Locate the cell with the specified text and output its (X, Y) center coordinate. 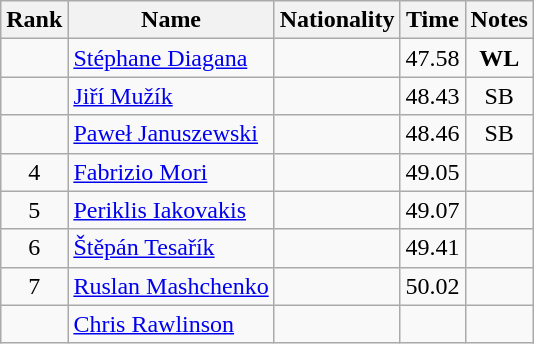
48.46 (432, 134)
47.58 (432, 58)
Time (432, 20)
Paweł Januszewski (171, 134)
49.07 (432, 210)
49.05 (432, 172)
50.02 (432, 286)
WL (499, 58)
48.43 (432, 96)
Notes (499, 20)
Stéphane Diagana (171, 58)
Periklis Iakovakis (171, 210)
49.41 (432, 248)
7 (34, 286)
Nationality (337, 20)
Rank (34, 20)
5 (34, 210)
4 (34, 172)
Ruslan Mashchenko (171, 286)
6 (34, 248)
Štěpán Tesařík (171, 248)
Fabrizio Mori (171, 172)
Chris Rawlinson (171, 324)
Jiří Mužík (171, 96)
Name (171, 20)
